Output the (X, Y) coordinate of the center of the cell containing the given text.  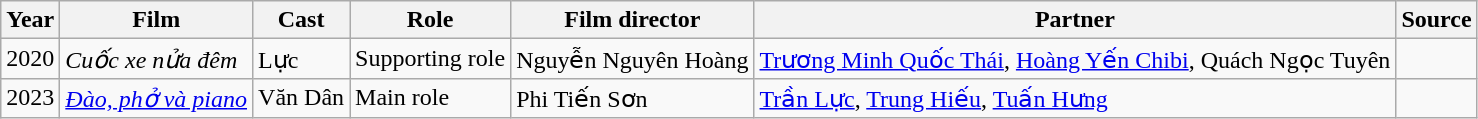
Cuốc xe nửa đêm (156, 59)
Source (1436, 20)
Partner (1075, 20)
Văn Dân (302, 98)
2020 (30, 59)
Trần Lực, Trung Hiếu, Tuấn Hưng (1075, 98)
Role (430, 20)
Lực (302, 59)
Film (156, 20)
Cast (302, 20)
Main role (430, 98)
Nguyễn Nguyên Hoàng (632, 59)
2023 (30, 98)
Trương Minh Quốc Thái, Hoàng Yến Chibi, Quách Ngọc Tuyên (1075, 59)
Film director (632, 20)
Đào, phở và piano (156, 98)
Year (30, 20)
Phi Tiến Sơn (632, 98)
Supporting role (430, 59)
